From the cell containing the given text, extract its center point as [x, y] coordinate. 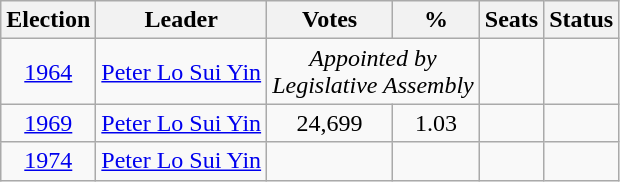
Seats [511, 20]
Election [48, 20]
% [436, 20]
Leader [182, 20]
24,699 [330, 123]
1.03 [436, 123]
1974 [48, 161]
Status [582, 20]
1964 [48, 72]
Appointed byLegislative Assembly [374, 72]
1969 [48, 123]
Votes [330, 20]
